Extract the (x, y) coordinate from the center of the cell holding the provided text.  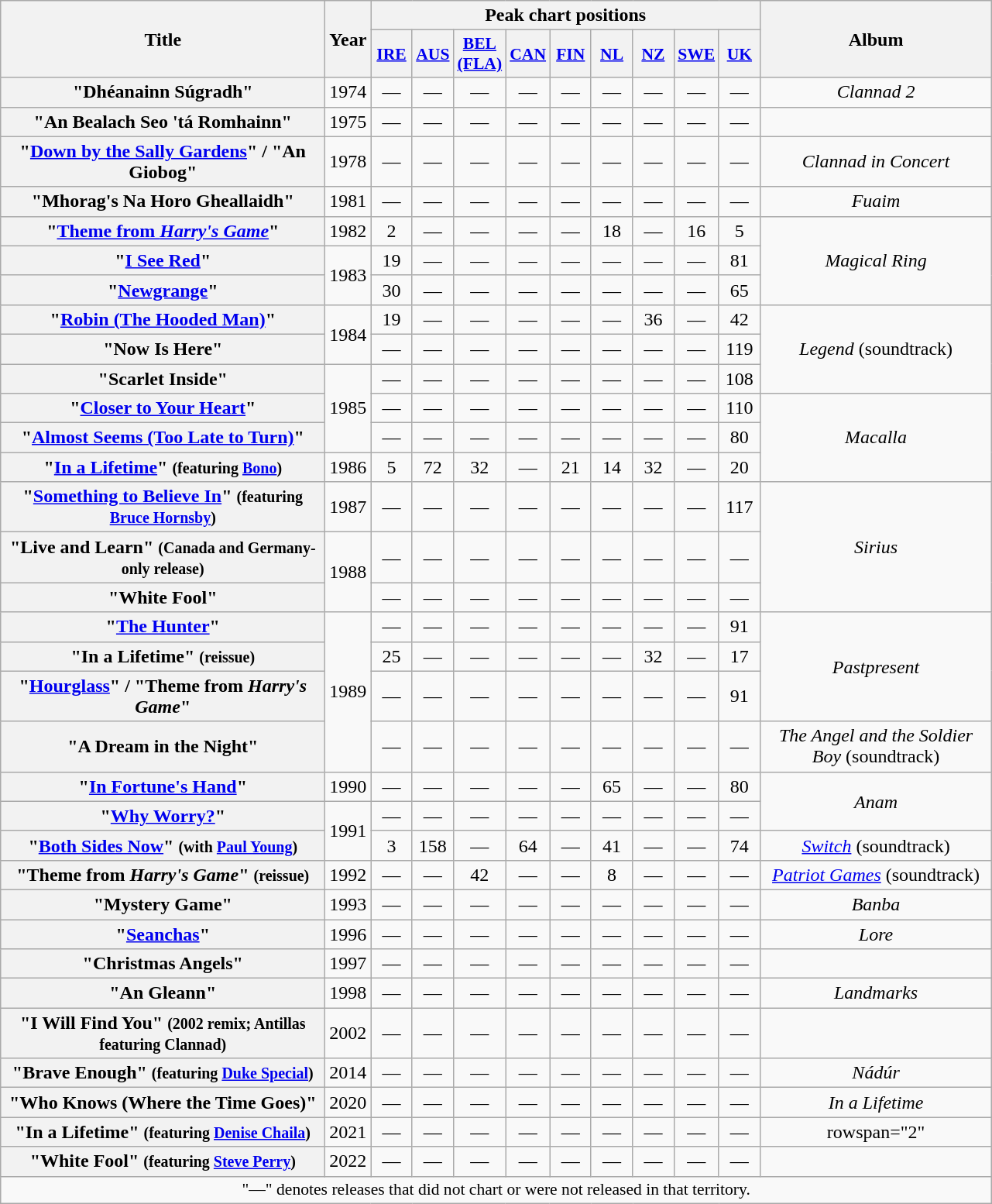
1993 (348, 904)
"An Bealach Seo 'tá Romhainn" (163, 122)
"Brave Enough" (featuring Duke Special) (163, 1073)
"In a Lifetime" (reissue) (163, 656)
"Live and Learn" (Canada and Germany-only release) (163, 558)
18 (612, 231)
NZ (654, 54)
Peak chart positions (565, 15)
"White Fool" (163, 597)
NL (612, 54)
108 (739, 379)
"Almost Seems (Too Late to Turn)" (163, 438)
Sirius (877, 547)
Title (163, 39)
1983 (348, 275)
"Down by the Sally Gardens" / "An Giobog" (163, 161)
16 (696, 231)
"Closer to Your Heart" (163, 408)
"I Will Find You" (2002 remix; Antillas featuring Clannad) (163, 1034)
"In a Lifetime" (featuring Bono) (163, 467)
1991 (348, 831)
"Why Worry?" (163, 816)
CAN (528, 54)
Lore (877, 934)
Fuaim (877, 201)
"Who Knows (Where the Time Goes)" (163, 1103)
SWE (696, 54)
1981 (348, 201)
1997 (348, 964)
Clannad in Concert (877, 161)
"Christmas Angels" (163, 964)
30 (392, 290)
1992 (348, 875)
41 (612, 845)
"Theme from Harry's Game" (reissue) (163, 875)
Nádúr (877, 1073)
"Mystery Game" (163, 904)
"Theme from Harry's Game" (163, 231)
3 (392, 845)
"In a Lifetime" (featuring Denise Chaila) (163, 1132)
Anam (877, 801)
Patriot Games (soundtrack) (877, 875)
FIN (570, 54)
"Dhéanainn Súgradh" (163, 92)
"The Hunter" (163, 627)
UK (739, 54)
25 (392, 656)
"Newgrange" (163, 290)
"—" denotes releases that did not chart or were not released in that territory. (496, 1190)
"Robin (The Hooded Man)" (163, 319)
2021 (348, 1132)
1986 (348, 467)
Clannad 2 (877, 92)
2022 (348, 1161)
110 (739, 408)
1978 (348, 161)
119 (739, 349)
"Now Is Here" (163, 349)
The Angel and the Soldier Boy (soundtrack) (877, 747)
"I See Red" (163, 260)
1987 (348, 507)
1984 (348, 334)
Album (877, 39)
Year (348, 39)
"White Fool" (featuring Steve Perry) (163, 1161)
81 (739, 260)
Banba (877, 904)
8 (612, 875)
14 (612, 467)
2002 (348, 1034)
20 (739, 467)
Pastpresent (877, 666)
"Mhorag's Na Horo Gheallaidh" (163, 201)
Landmarks (877, 993)
158 (432, 845)
1988 (348, 572)
36 (654, 319)
2020 (348, 1103)
1989 (348, 692)
2014 (348, 1073)
1975 (348, 122)
1998 (348, 993)
72 (432, 467)
BEL (FLA) (480, 54)
"Scarlet Inside" (163, 379)
"Seanchas" (163, 934)
In a Lifetime (877, 1103)
2 (392, 231)
74 (739, 845)
"A Dream in the Night" (163, 747)
21 (570, 467)
1985 (348, 408)
Macalla (877, 438)
Magical Ring (877, 260)
"Hourglass" / "Theme from Harry's Game" (163, 696)
Switch (soundtrack) (877, 845)
1996 (348, 934)
"Something to Believe In" (featuring Bruce Hornsby) (163, 507)
rowspan="2" (877, 1132)
1974 (348, 92)
1982 (348, 231)
Legend (soundtrack) (877, 349)
1990 (348, 786)
AUS (432, 54)
IRE (392, 54)
"In Fortune's Hand" (163, 786)
117 (739, 507)
64 (528, 845)
"Both Sides Now" (with Paul Young) (163, 845)
"An Gleann" (163, 993)
17 (739, 656)
